From the cell containing the given text, extract its center point as [x, y] coordinate. 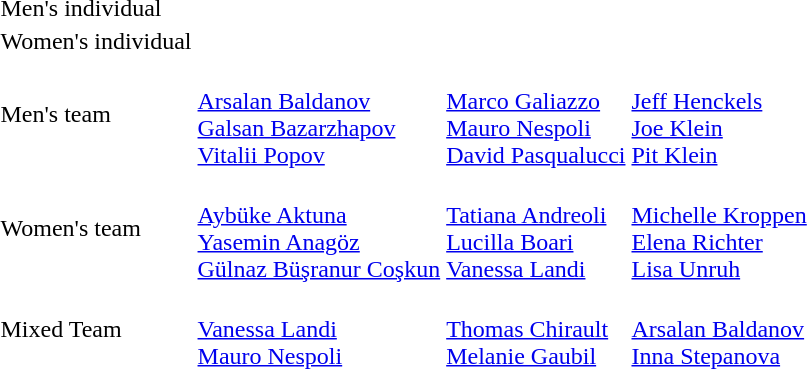
Aybüke AktunaYasemin AnagözGülnaz Büşranur Coşkun [319, 228]
Marco GaliazzoMauro NespoliDavid Pasqualucci [536, 114]
Arsalan BaldanovGalsan BazarzhapovVitalii Popov [319, 114]
Tatiana AndreoliLucilla BoariVanessa Landi [536, 228]
